Detect which cell encompasses the target text, then output its [X, Y] center coordinate. 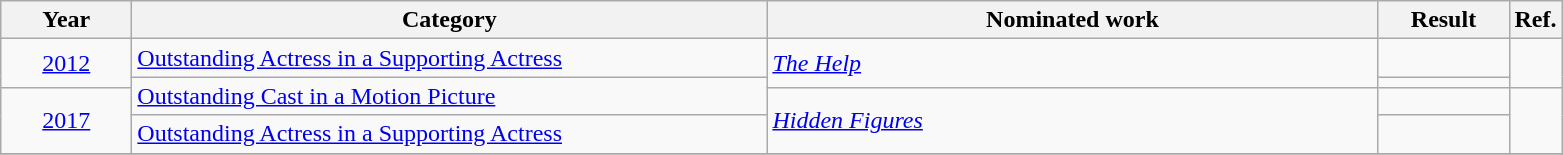
Category [450, 20]
Hidden Figures [1072, 120]
Result [1444, 20]
Nominated work [1072, 20]
2017 [66, 120]
Year [66, 20]
The Help [1072, 64]
Ref. [1536, 20]
2012 [66, 64]
Outstanding Cast in a Motion Picture [450, 96]
